Extract the (x, y) coordinate from the center of the cell holding the provided text.  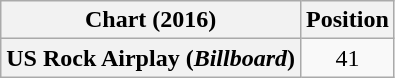
Position (348, 20)
US Rock Airplay (Billboard) (151, 58)
Chart (2016) (151, 20)
41 (348, 58)
